Scan for the cell matching the given text and deliver its [X, Y] coordinate at center. 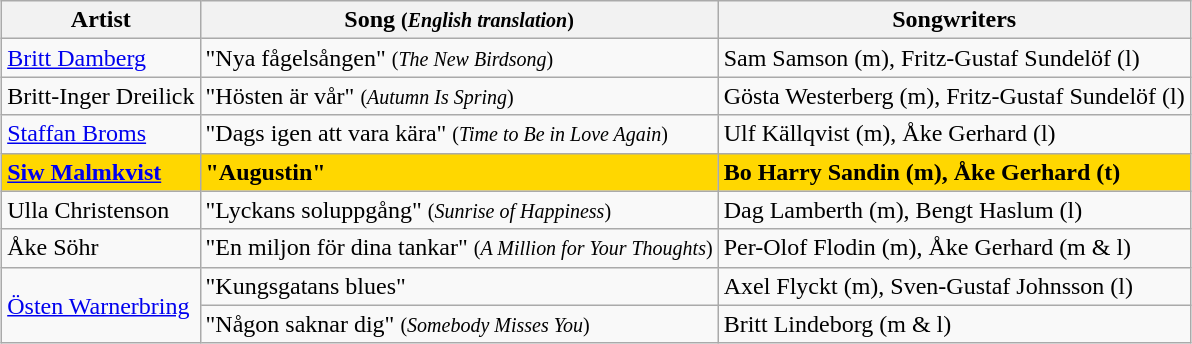
Ulf Källqvist (m), Åke Gerhard (l) [954, 134]
"En miljon för dina tankar" (A Million for Your Thoughts) [459, 248]
Åke Söhr [101, 248]
Ulla Christenson [101, 210]
Siw Malmkvist [101, 172]
Songwriters [954, 20]
Axel Flyckt (m), Sven-Gustaf Johnsson (l) [954, 286]
Song (English translation) [459, 20]
"Nya fågelsången" (The New Birdsong) [459, 58]
Bo Harry Sandin (m), Åke Gerhard (t) [954, 172]
Dag Lamberth (m), Bengt Haslum (l) [954, 210]
Per-Olof Flodin (m), Åke Gerhard (m & l) [954, 248]
Britt-Inger Dreilick [101, 96]
"Lyckans soluppgång" (Sunrise of Happiness) [459, 210]
"Augustin" [459, 172]
Östen Warnerbring [101, 305]
"Dags igen att vara kära" (Time to Be in Love Again) [459, 134]
Britt Damberg [101, 58]
"Kungsgatans blues" [459, 286]
"Hösten är vår" (Autumn Is Spring) [459, 96]
Sam Samson (m), Fritz-Gustaf Sundelöf (l) [954, 58]
Gösta Westerberg (m), Fritz-Gustaf Sundelöf (l) [954, 96]
Staffan Broms [101, 134]
"Någon saknar dig" (Somebody Misses You) [459, 324]
Artist [101, 20]
Britt Lindeborg (m & l) [954, 324]
